Pinpoint the cell where the given text exists, returning its [X, Y] midpoint coordinate. 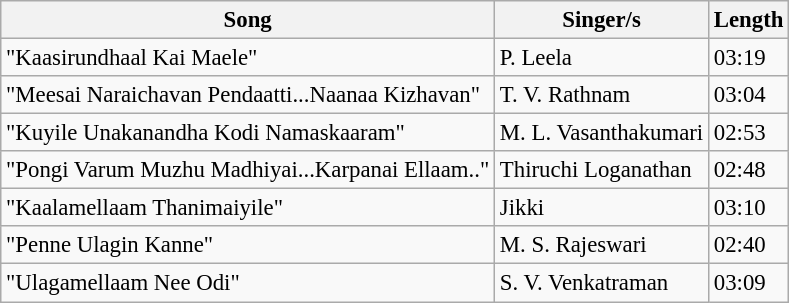
"Ulagamellaam Nee Odi" [248, 283]
T. V. Rathnam [602, 95]
"Kaasirundhaal Kai Maele" [248, 58]
"Pongi Varum Muzhu Madhiyai...Karpanai Ellaam.." [248, 170]
Singer/s [602, 20]
M. L. Vasanthakumari [602, 133]
02:53 [748, 133]
"Kaalamellaam Thanimaiyile" [248, 208]
03:19 [748, 58]
Song [248, 20]
03:09 [748, 283]
02:40 [748, 245]
Length [748, 20]
S. V. Venkatraman [602, 283]
P. Leela [602, 58]
02:48 [748, 170]
M. S. Rajeswari [602, 245]
03:10 [748, 208]
03:04 [748, 95]
"Meesai Naraichavan Pendaatti...Naanaa Kizhavan" [248, 95]
Jikki [602, 208]
"Penne Ulagin Kanne" [248, 245]
Thiruchi Loganathan [602, 170]
"Kuyile Unakanandha Kodi Namaskaaram" [248, 133]
